Search for the cell housing the specified text and yield its [x, y] center coordinate. 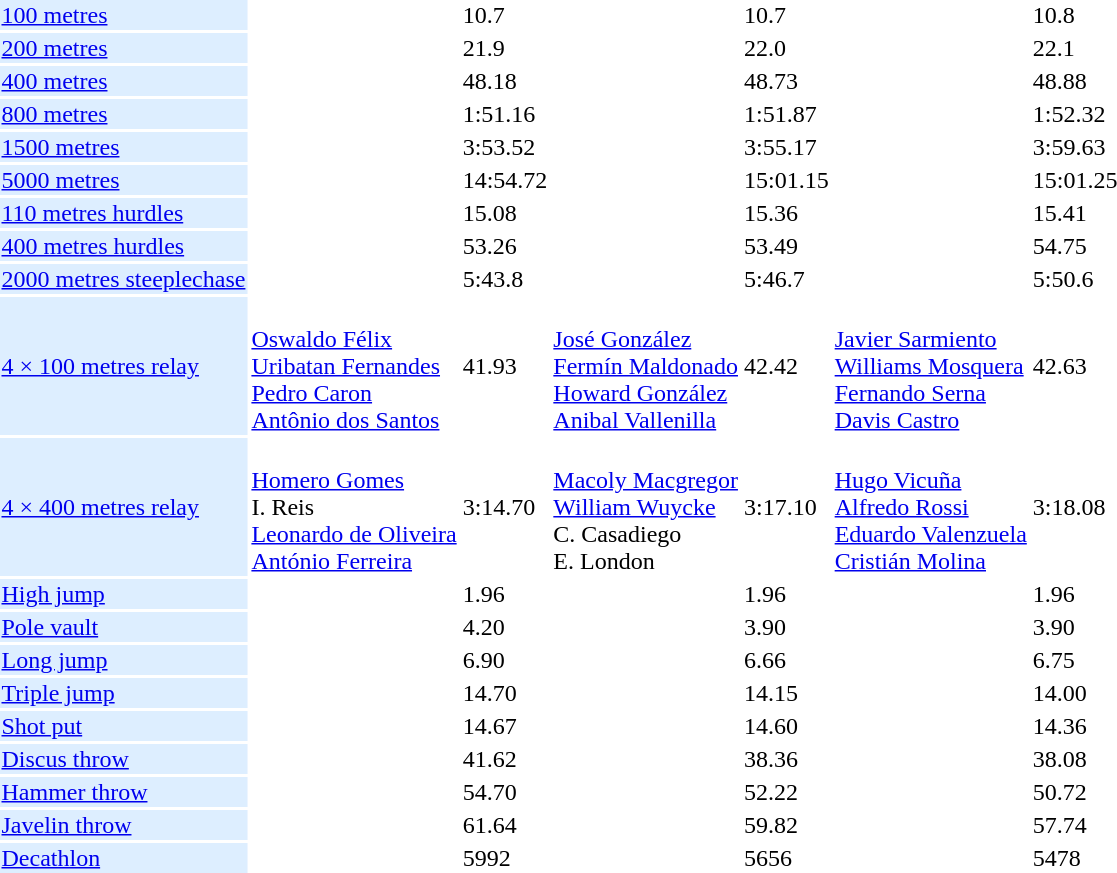
14.15 [786, 693]
Hugo VicuñaAlfredo RossiEduardo ValenzuelaCristián Molina [930, 507]
800 metres [124, 114]
22.0 [786, 48]
High jump [124, 594]
Homero GomesI. ReisLeonardo de OliveiraAntónio Ferreira [354, 507]
42.42 [786, 366]
21.9 [505, 48]
6.90 [505, 660]
59.82 [786, 825]
52.22 [786, 792]
3:55.17 [786, 147]
1500 metres [124, 147]
14:54.72 [505, 180]
4 × 100 metres relay [124, 366]
Shot put [124, 726]
1:51.87 [786, 114]
Discus throw [124, 759]
Macoly MacgregorWilliam WuyckeC. CasadiegoE. London [646, 507]
5000 metres [124, 180]
Pole vault [124, 627]
38.36 [786, 759]
3:17.10 [786, 507]
Long jump [124, 660]
5:46.7 [786, 279]
3:14.70 [505, 507]
Decathlon [124, 858]
41.93 [505, 366]
110 metres hurdles [124, 213]
4.20 [505, 627]
48.73 [786, 81]
14.60 [786, 726]
5:43.8 [505, 279]
José GonzálezFermín MaldonadoHoward GonzálezAnibal Vallenilla [646, 366]
5992 [505, 858]
15:01.15 [786, 180]
1:51.16 [505, 114]
100 metres [124, 15]
41.62 [505, 759]
400 metres [124, 81]
14.70 [505, 693]
Triple jump [124, 693]
Oswaldo FélixUribatan FernandesPedro CaronAntônio dos Santos [354, 366]
3.90 [786, 627]
6.66 [786, 660]
Hammer throw [124, 792]
400 metres hurdles [124, 246]
4 × 400 metres relay [124, 507]
14.67 [505, 726]
2000 metres steeplechase [124, 279]
54.70 [505, 792]
53.49 [786, 246]
15.08 [505, 213]
Javier SarmientoWilliams MosqueraFernando SernaDavis Castro [930, 366]
15.36 [786, 213]
Javelin throw [124, 825]
5656 [786, 858]
61.64 [505, 825]
3:53.52 [505, 147]
200 metres [124, 48]
53.26 [505, 246]
48.18 [505, 81]
